Output the [x, y] coordinate of the center of the cell containing the given text.  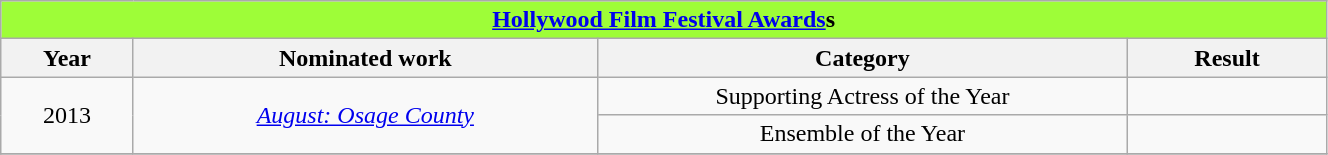
Nominated work [365, 58]
Hollywood Film Festival Awardss [664, 20]
Ensemble of the Year [862, 134]
August: Osage County [365, 115]
Supporting Actress of the Year [862, 96]
2013 [68, 115]
Category [862, 58]
Year [68, 58]
Result [1228, 58]
